Return (X, Y) of the center of cell containing provided text 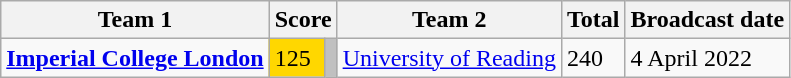
Team 2 (449, 20)
Broadcast date (708, 20)
Team 1 (135, 20)
4 April 2022 (708, 58)
Score (303, 20)
Imperial College London (135, 58)
Total (593, 20)
125 (296, 58)
240 (593, 58)
University of Reading (449, 58)
